Pinpoint the cell where the given text exists, returning its [X, Y] midpoint coordinate. 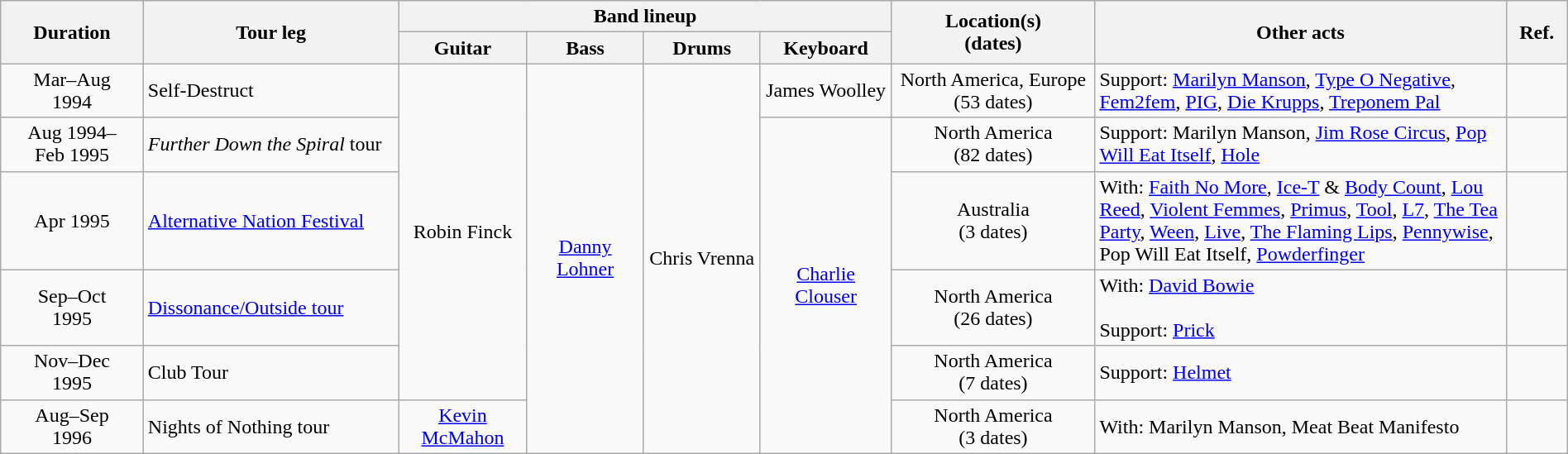
North America(82 dates) [993, 144]
North America(26 dates) [993, 308]
Australia(3 dates) [993, 220]
Drums [701, 48]
Dissonance/Outside tour [271, 308]
Support: Marilyn Manson, Type O Negative, Fem2fem, PIG, Die Krupps, Treponem Pal [1300, 91]
Nov–Dec1995 [73, 372]
With: Marilyn Manson, Meat Beat Manifesto [1300, 427]
Duration [73, 32]
Further Down the Spiral tour [271, 144]
Support: Marilyn Manson, Jim Rose Circus, Pop Will Eat Itself, Hole [1300, 144]
Kevin McMahon [463, 427]
Location(s)(dates) [993, 32]
With: David BowieSupport: Prick [1300, 308]
Other acts [1300, 32]
Danny Lohner [586, 258]
Self-Destruct [271, 91]
Support: Helmet [1300, 372]
North America(3 dates) [993, 427]
Robin Finck [463, 232]
Mar–Aug1994 [73, 91]
James Woolley [825, 91]
Ref. [1537, 32]
Guitar [463, 48]
Apr 1995 [73, 220]
Bass [586, 48]
Tour leg [271, 32]
Aug–Sep1996 [73, 427]
Club Tour [271, 372]
Chris Vrenna [701, 258]
Alternative Nation Festival [271, 220]
Charlie Clouser [825, 285]
North America(7 dates) [993, 372]
North America, Europe(53 dates) [993, 91]
Nights of Nothing tour [271, 427]
Aug 1994–Feb 1995 [73, 144]
Band lineup [645, 17]
Keyboard [825, 48]
Sep–Oct1995 [73, 308]
